Extract the (X, Y) coordinate from the center of the cell holding the provided text.  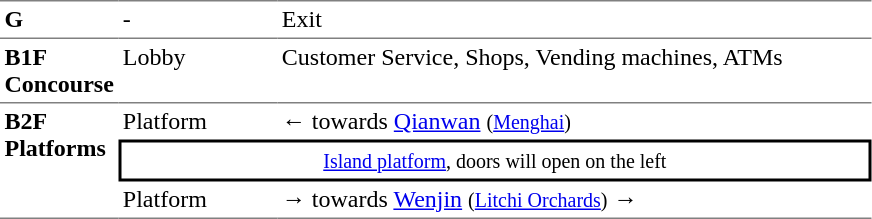
B1FConcourse (59, 71)
- (198, 19)
Customer Service, Shops, Vending machines, ATMs (574, 71)
Exit (574, 19)
Lobby (198, 71)
Platform (198, 122)
Island platform, doors will open on the left (494, 161)
G (59, 19)
← towards Qianwan (Menghai) (574, 122)
